Scan for the cell matching the given text and deliver its (x, y) coordinate at center. 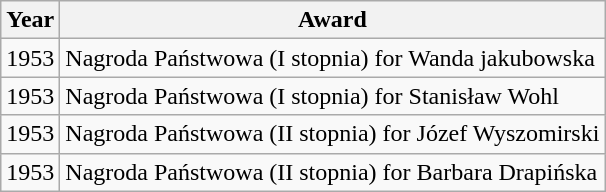
Award (332, 20)
Nagroda Państwowa (I stopnia) for Wanda jakubowska (332, 58)
Year (30, 20)
Nagroda Państwowa (I stopnia) for Stanisław Wohl (332, 96)
Nagroda Państwowa (II stopnia) for Józef Wyszomirski (332, 134)
Nagroda Państwowa (II stopnia) for Barbara Drapińska (332, 172)
